Scan for the cell matching the given text and deliver its (x, y) coordinate at center. 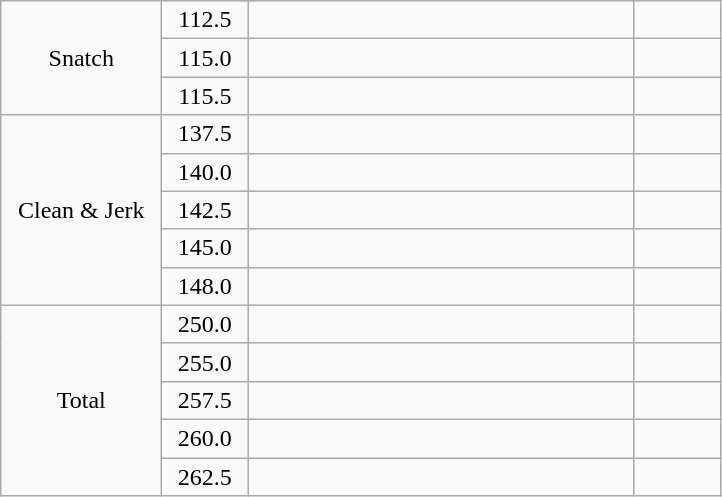
250.0 (205, 324)
137.5 (205, 134)
145.0 (205, 248)
140.0 (205, 172)
262.5 (205, 477)
115.0 (205, 58)
142.5 (205, 210)
255.0 (205, 362)
257.5 (205, 400)
260.0 (205, 438)
112.5 (205, 20)
Total (82, 400)
148.0 (205, 286)
Clean & Jerk (82, 210)
Snatch (82, 58)
115.5 (205, 96)
